For the text-containing cell, return its midpoint in (X, Y) coordinate format. 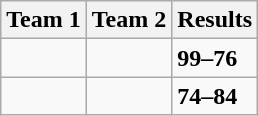
74–84 (215, 96)
Team 1 (44, 20)
Results (215, 20)
99–76 (215, 58)
Team 2 (129, 20)
